From the cell containing the given text, extract its center point as (X, Y) coordinate. 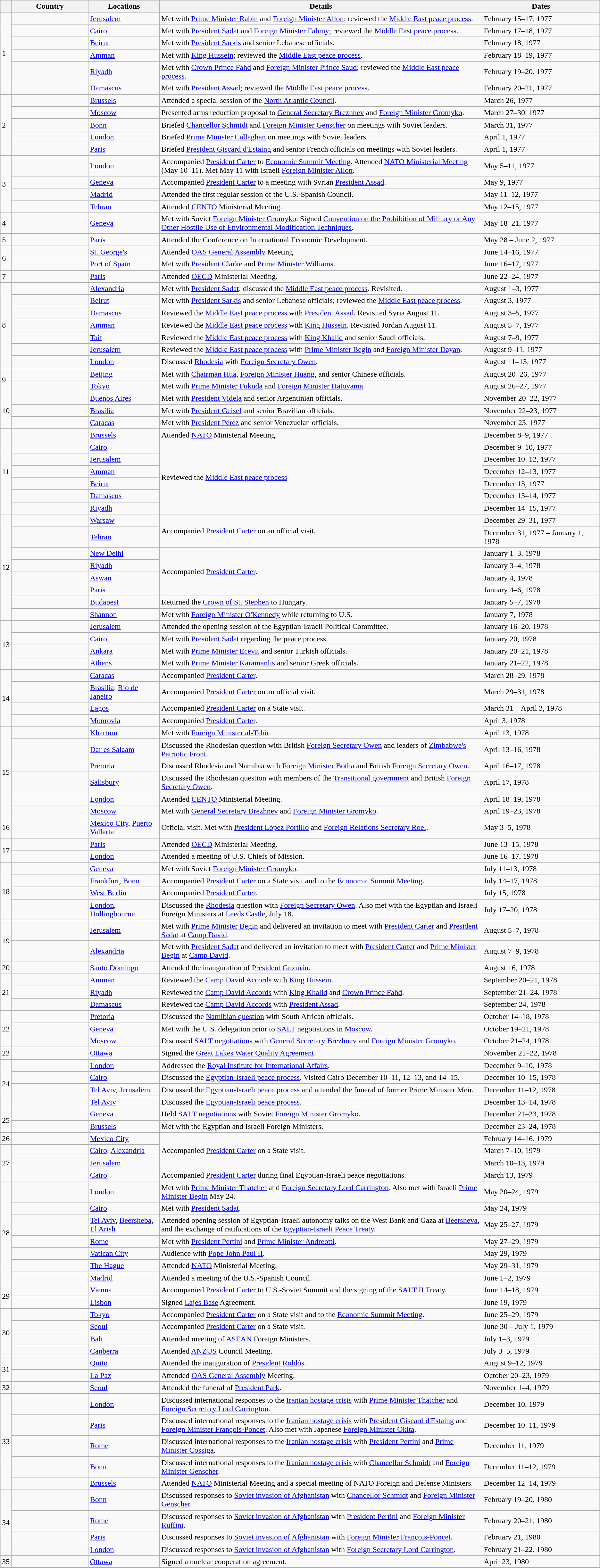
Met with President Clarke and Prime Minister Williams. (321, 264)
Santo Domingo (124, 968)
Frankfurt, Bonn (124, 881)
August 5–7, 1977 (541, 325)
Attended the inauguration of President Guzmán. (321, 968)
August 26–27, 1977 (541, 386)
December 13–14, 1978 (541, 1102)
August 3–5, 1977 (541, 313)
Brasília (124, 411)
Returned the Crown of St. Stephen to Hungary. (321, 602)
Country (50, 6)
18 (6, 891)
January 20, 1978 (541, 639)
May 29, 1979 (541, 1254)
West Berlin (124, 893)
Discussed the Namibian question with South African officials. (321, 1016)
May 29–31, 1979 (541, 1266)
Met with Foreign Minister al-Tahir. (321, 733)
February 15–17, 1977 (541, 19)
Met with Prime Minister Thatcher and Foreign Secretary Lord Carrington. Also met with Israeli Prime Minister Begin May 24. (321, 1192)
December 10–11, 1979 (541, 1425)
June 13–15, 1978 (541, 844)
Discussed Rhodesia and Namibia with Foreign Minister Botha and British Foreign Secretary Owen. (321, 766)
25 (6, 1120)
29 (6, 1296)
April 3, 1978 (541, 721)
August 11–13, 1977 (541, 362)
16 (6, 828)
October 20–23, 1979 (541, 1375)
24 (6, 1084)
March 27–30, 1977 (541, 113)
February 17–18, 1977 (541, 31)
May 9, 1977 (541, 182)
June 1–2, 1979 (541, 1278)
December 29–31, 1977 (541, 520)
Met with President Sadat regarding the peace process. (321, 639)
New Delhi (124, 553)
Attended a special session of the North Atlantic Council. (321, 100)
March 31 – April 3, 1978 (541, 708)
10 (6, 411)
February 14–16, 1979 (541, 1138)
Met with President Geisel and senior Brazilian officials. (321, 411)
Signed Lajes Base Agreement. (321, 1302)
May 28 – June 2, 1977 (541, 240)
February 19–20, 1980 (541, 1500)
The Hague (124, 1266)
Met with President Sadat. (321, 1208)
May 27–29, 1979 (541, 1241)
February 21, 1980 (541, 1537)
January 7, 1978 (541, 614)
Met with President Sadat and Foreign Minister Fahmy; reviewed the Middle East peace process. (321, 31)
June 14–16, 1977 (541, 252)
Lisbon (124, 1302)
May 11–12, 1977 (541, 195)
Buenos Aires (124, 398)
Accompanied President Carter to a meeting with Syrian President Assad. (321, 182)
Accompanied President Carter to U.S.-Soviet Summit and the signing of the SALT II Treaty. (321, 1290)
5 (6, 240)
December 31, 1977 – January 1, 1978 (541, 537)
Discussed SALT negotiations with General Secretary Brezhnev and Foreign Minister Gromyko. (321, 1041)
Audience with Pope John Paul II. (321, 1254)
Discussed the Rhodesia question with Foreign Secretary Owen. Also met with the Egyptian and Israeli Foreign Ministers at Leeds Castle, July 18. (321, 910)
January 20–21, 1978 (541, 651)
August 1–3, 1977 (541, 288)
November 1–4, 1979 (541, 1388)
Discussed international responses to the Iranian hostage crisis with President Pertini and Prime Minister Cossiga. (321, 1446)
December 14–15, 1977 (541, 508)
December 10, 1979 (541, 1404)
Bali (124, 1339)
Met with President Sadat and delivered an invitation to meet with President Carter and Prime Minister Begin at Camp David. (321, 951)
Attended a meeting of U.S. Chiefs of Mission. (321, 856)
May 25–27, 1979 (541, 1224)
June 22–24, 1977 (541, 276)
December 11–12, 1978 (541, 1090)
Met with Foreign Minister O'Kennedy while returning to U.S. (321, 614)
January 3–4, 1978 (541, 565)
March 7–10, 1979 (541, 1151)
La Paz (124, 1375)
December 13–14, 1977 (541, 496)
Attended the funeral of President Park. (321, 1388)
Briefed Chancellor Schmidt and Foreign Minister Genscher on meetings with Soviet leaders. (321, 125)
32 (6, 1388)
30 (6, 1333)
19 (6, 941)
Signed a nuclear cooperation agreement. (321, 1562)
February 18, 1977 (541, 43)
London, Hollingbourne (124, 910)
Tel Aviv, Beersheba, El Arish (124, 1224)
June 14–18, 1979 (541, 1290)
February 19–20, 1977 (541, 72)
Accompanied President Carter during final Egyptian-Israeli peace negotiations. (321, 1175)
26 (6, 1138)
June 16–17, 1978 (541, 856)
Discussed responses to Soviet invasion of Afghanistan with President Pertini and Foreign Minister Ruffini. (321, 1521)
Mexico City, Puerto Vallarta (124, 828)
April 13, 1978 (541, 733)
Met with Chairman Hua, Foreign Minister Huang, and senior Chinese officials. (321, 374)
April 17, 1978 (541, 782)
23 (6, 1053)
Discussed the Egyptian-Israeli peace process. Visited Cairo December 10–11, 12–13, and 14–15. (321, 1078)
March 13, 1979 (541, 1175)
March 31, 1977 (541, 125)
Reviewed the Camp David Accords with King Khalid and Crown Prince Fahd. (321, 992)
July 1–3, 1979 (541, 1339)
May 24, 1979 (541, 1208)
April 23, 1980 (541, 1562)
January 4, 1978 (541, 578)
6 (6, 258)
St. George's (124, 252)
July 11–13, 1978 (541, 869)
Dates (541, 6)
20 (6, 968)
Attended the opening session of the Egyptian-Israeli Political Committee. (321, 627)
March 26, 1977 (541, 100)
14 (6, 698)
Met with President Videla and senior Argentinian officials. (321, 398)
Salisbury (124, 782)
Details (321, 6)
Attended NATO Ministerial Meeting and a special meeting of NATO Foreign and Defense Ministers. (321, 1483)
7 (6, 276)
Attended the Conference on International Economic Development. (321, 240)
15 (6, 772)
Dar es Salaam (124, 749)
December 9–10, 1978 (541, 1065)
February 18–19, 1977 (541, 55)
9 (6, 380)
Brasília, Rio de Janeiro (124, 692)
Briefed President Giscard d'Estaing and senior French officials on meetings with Soviet leaders. (321, 149)
Discussed Rhodesia with Foreign Secretary Owen. (321, 362)
September 20–21, 1978 (541, 980)
Discussed responses to Soviet invasion of Afghanistan with Foreign Minister François-Poncet. (321, 1537)
3 (6, 184)
Met with King Hussein; reviewed the Middle East peace process. (321, 55)
August 5–7, 1978 (541, 930)
April 16–17, 1978 (541, 766)
June 25–29, 1979 (541, 1314)
Ankara (124, 651)
April 18–19, 1978 (541, 799)
Discussed international responses to the Iranian hostage crisis with Chancellor Schmidt and Foreign Minister Genscher. (321, 1467)
August 16, 1978 (541, 968)
August 3, 1977 (541, 301)
Tel Aviv, Jerusalem (124, 1090)
December 13, 1977 (541, 484)
December 10–12, 1977 (541, 459)
Met with the Egyptian and Israeli Foreign Ministers. (321, 1126)
Reviewed the Middle East peace process with President Assad. Revisited Syria August 11. (321, 313)
January 5–7, 1978 (541, 602)
August 7–9, 1978 (541, 951)
August 7–9, 1977 (541, 337)
February 21–22, 1980 (541, 1549)
May 12–15, 1977 (541, 207)
Taif (124, 337)
Reviewed the Middle East peace process with Prime Minister Begin and Foreign Minister Dayan. (321, 349)
Reviewed the Camp David Accords with King Hussein. (321, 980)
December 10–15, 1978 (541, 1078)
Reviewed the Middle East peace process with King Hussein. Revisited Jordan August 11. (321, 325)
July 17–20, 1978 (541, 910)
February 20–21, 1980 (541, 1521)
11 (6, 471)
Discussed responses to Soviet invasion of Afghanistan with Foreign Secretary Lord Carrington. (321, 1549)
December 21–23, 1978 (541, 1114)
Met with the U.S. delegation prior to SALT negotiations in Moscow. (321, 1029)
Canberra (124, 1351)
November 20–22, 1977 (541, 398)
Monrovia (124, 721)
Discussed the Rhodesian question with British Foreign Secretary Owen and leaders of Zimbabwe's Patriotic Front. (321, 749)
July 3–5, 1979 (541, 1351)
Met with President Sarkis and senior Lebanese officials. (321, 43)
July 15, 1978 (541, 893)
Met with President Sarkis and senior Lebanese officials; reviewed the Middle East peace process. (321, 301)
22 (6, 1029)
17 (6, 850)
Met with President Pérez and senior Venezuelan officials. (321, 423)
January 1–3, 1978 (541, 553)
Athens (124, 663)
March 28–29, 1978 (541, 675)
Attended meeting of ASEAN Foreign Ministers. (321, 1339)
1 (6, 53)
12 (6, 567)
34 (6, 1522)
Shannon (124, 614)
Warsaw (124, 520)
35 (6, 1562)
April 19–23, 1978 (541, 811)
Met with President Sadat; discussed the Middle East peace process. Revisited. (321, 288)
Khartum (124, 733)
Discussed the Egyptian-Israeli peace process and attended the funeral of former Prime Minister Meir. (321, 1090)
4 (6, 223)
Discussed the Egyptian-Israeli peace process. (321, 1102)
September 24, 1978 (541, 1004)
Addressed the Royal Institute for International Affairs. (321, 1065)
Aswan (124, 578)
Quito (124, 1363)
Signed the Great Lakes Water Quality Agreement. (321, 1053)
December 11–12, 1979 (541, 1467)
Reviewed the Camp David Accords with President Assad. (321, 1004)
13 (6, 645)
Attended a meeting of the U.S.-Spanish Council. (321, 1278)
8 (6, 325)
January 21–22, 1978 (541, 663)
Met with Prime Minister Karamanlis and senior Greek officials. (321, 663)
August 20–26, 1977 (541, 374)
June 30 – July 1, 1979 (541, 1327)
31 (6, 1369)
Met with Soviet Foreign Minister Gromyko. (321, 869)
Official visit. Met with President López Portillo and Foreign Relations Secretary Roel. (321, 828)
Met with Prime Minister Ecevit and senior Turkish officials. (321, 651)
November 22–23, 1977 (541, 411)
Cairo, Alexandria (124, 1151)
Mexico City (124, 1138)
Met with Prime Minister Fukuda and Foreign Minister Hatoyama. (321, 386)
2 (6, 125)
28 (6, 1232)
August 9–12, 1979 (541, 1363)
Met with Prime Minister Begin and delivered an invitation to meet with President Carter and President Sadat at Camp David. (321, 930)
Vienna (124, 1290)
Beijing (124, 374)
March 29–31, 1978 (541, 692)
November 23, 1977 (541, 423)
October 14–18, 1978 (541, 1016)
Met with President Pertini and Prime Minister Andreotti. (321, 1241)
Discussed the Rhodesian question with members of the Transitional government and British Foreign Secretary Owen. (321, 782)
Met with Crown Prince Fahd and Foreign Minister Prince Saud; reviewed the Middle East peace process. (321, 72)
December 8–9, 1977 (541, 435)
Port of Spain (124, 264)
May 3–5, 1978 (541, 828)
Locations (124, 6)
Discussed responses to Soviet invasion of Afghanistan with Chancellor Schmidt and Foreign Minister Genscher. (321, 1500)
July 14–17, 1978 (541, 881)
June 16–17, 1977 (541, 264)
December 23–24, 1978 (541, 1126)
33 (6, 1441)
Met with General Secretary Brezhnev and Foreign Minister Gromyko. (321, 811)
September 21–24, 1978 (541, 992)
January 4–6, 1978 (541, 590)
Reviewed the Middle East peace process with King Khalid and senior Saudi officials. (321, 337)
Discussed international responses to the Iranian hostage crisis with Prime Minister Thatcher and Foreign Secretary Lord Carrington. (321, 1404)
Vatican City (124, 1254)
Met with President Assad; reviewed the Middle East peace process. (321, 88)
December 12–13, 1977 (541, 471)
May 18–21, 1977 (541, 223)
21 (6, 992)
May 20–24, 1979 (541, 1192)
Lagos (124, 708)
Met with Prime Minister Rabin and Foreign Minister Allon; reviewed the Middle East peace process. (321, 19)
Attended the first regular session of the U.S.-Spanish Council. (321, 195)
November 21–22, 1978 (541, 1053)
Tel Aviv (124, 1102)
October 19–21, 1978 (541, 1029)
February 20–21, 1977 (541, 88)
Held SALT negotiations with Soviet Foreign Minister Gromyko. (321, 1114)
Reviewed the Middle East peace process (321, 478)
Briefed Prime Minister Callaghan on meetings with Soviet leaders. (321, 137)
April 13–16, 1978 (541, 749)
Attended the inauguration of President Roldós. (321, 1363)
June 19, 1979 (541, 1302)
Budapest (124, 602)
May 5–11, 1977 (541, 165)
August 9–11, 1977 (541, 349)
March 10–13, 1979 (541, 1163)
Presented arms reduction proposal to General Secretary Brezhnev and Foreign Minister Gromyko. (321, 113)
27 (6, 1163)
December 11, 1979 (541, 1446)
October 21–24, 1978 (541, 1041)
December 9–10, 1977 (541, 447)
January 16–20, 1978 (541, 627)
December 12–14, 1979 (541, 1483)
Attended ANZUS Council Meeting. (321, 1351)
